Return (X, Y) of the center of cell containing provided text 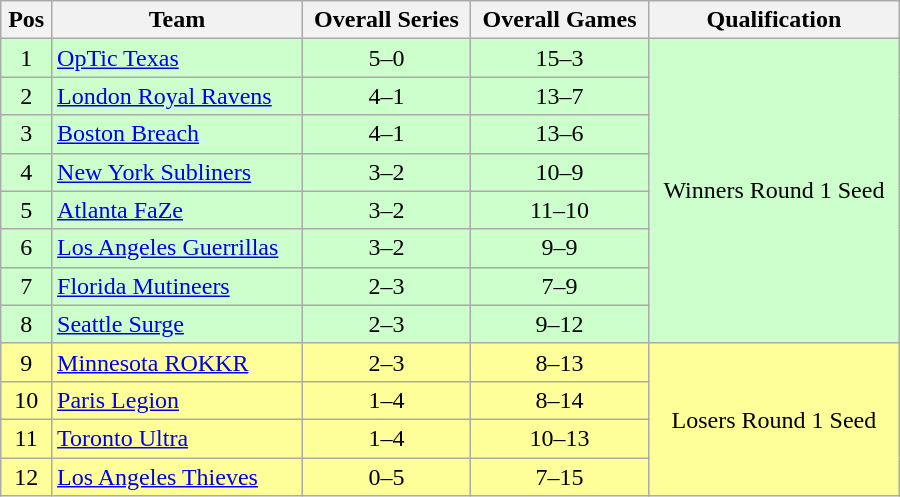
11–10 (559, 210)
10–13 (559, 438)
Overall Games (559, 20)
0–5 (386, 477)
11 (26, 438)
Minnesota ROKKR (178, 362)
2 (26, 96)
Winners Round 1 Seed (774, 191)
Los Angeles Guerrillas (178, 248)
Boston Breach (178, 134)
7 (26, 286)
8–14 (559, 400)
9–9 (559, 248)
Team (178, 20)
Florida Mutineers (178, 286)
Pos (26, 20)
10 (26, 400)
1 (26, 58)
Seattle Surge (178, 324)
8–13 (559, 362)
13–6 (559, 134)
London Royal Ravens (178, 96)
New York Subliners (178, 172)
7–9 (559, 286)
6 (26, 248)
9–12 (559, 324)
Atlanta FaZe (178, 210)
4 (26, 172)
5 (26, 210)
10–9 (559, 172)
Losers Round 1 Seed (774, 419)
Paris Legion (178, 400)
12 (26, 477)
8 (26, 324)
Overall Series (386, 20)
13–7 (559, 96)
Toronto Ultra (178, 438)
3 (26, 134)
OpTic Texas (178, 58)
Los Angeles Thieves (178, 477)
Qualification (774, 20)
15–3 (559, 58)
9 (26, 362)
5–0 (386, 58)
7–15 (559, 477)
